Extract the [X, Y] coordinate from the center of the cell holding the provided text.  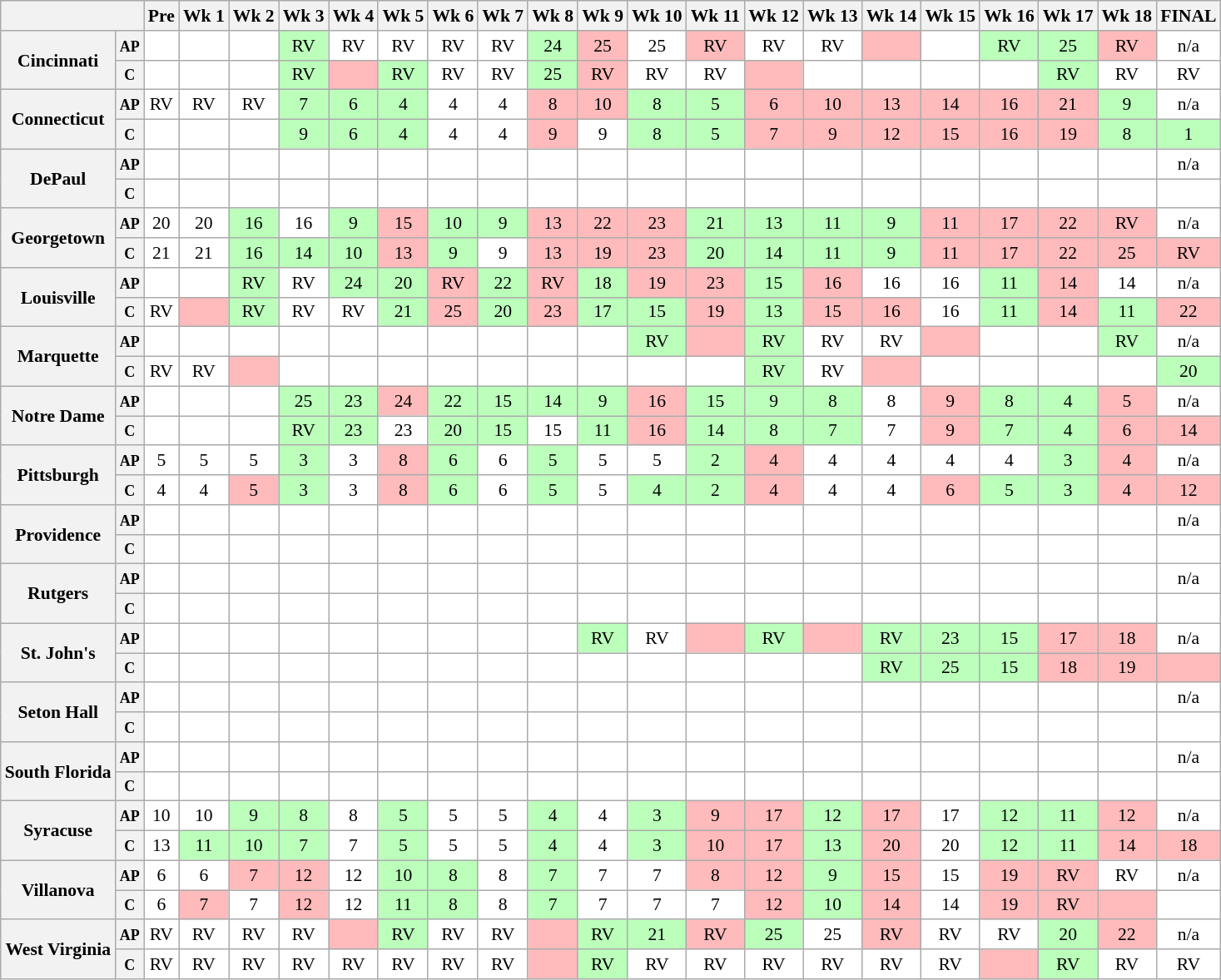
Cincinnati [58, 60]
Rutgers [58, 594]
Wk 9 [603, 16]
St. John's [58, 652]
Villanova [58, 890]
Wk 3 [304, 16]
1 [1189, 135]
Marquette [58, 356]
Seton Hall [58, 712]
Wk 16 [1009, 16]
Pre [161, 16]
Wk 15 [950, 16]
Wk 11 [716, 16]
Wk 10 [658, 16]
Wk 17 [1069, 16]
Wk 13 [832, 16]
Providence [58, 534]
Pittsburgh [58, 476]
Wk 8 [553, 16]
Wk 4 [354, 16]
FINAL [1189, 16]
Wk 1 [204, 16]
Wk 2 [254, 16]
Georgetown [58, 238]
Wk 18 [1127, 16]
Wk 6 [453, 16]
West Virginia [58, 950]
Connecticut [58, 120]
Wk 14 [892, 16]
Louisville [58, 298]
Wk 7 [503, 16]
DePaul [58, 178]
Wk 12 [774, 16]
Syracuse [58, 830]
Wk 5 [403, 16]
South Florida [58, 772]
Notre Dame [58, 416]
